Determine the (x, y) coordinate at the center of the cell enclosing the given text.  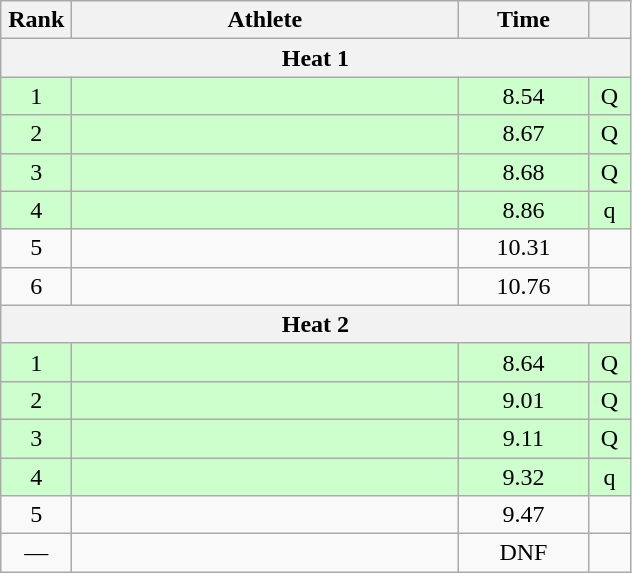
10.76 (524, 286)
8.67 (524, 134)
9.01 (524, 400)
8.68 (524, 172)
9.11 (524, 438)
8.64 (524, 362)
DNF (524, 553)
Heat 1 (316, 58)
Heat 2 (316, 324)
6 (36, 286)
8.86 (524, 210)
9.32 (524, 477)
Time (524, 20)
10.31 (524, 248)
Athlete (265, 20)
— (36, 553)
9.47 (524, 515)
8.54 (524, 96)
Rank (36, 20)
